Identify which cell holds the provided text, then report its (x, y) central coordinate. 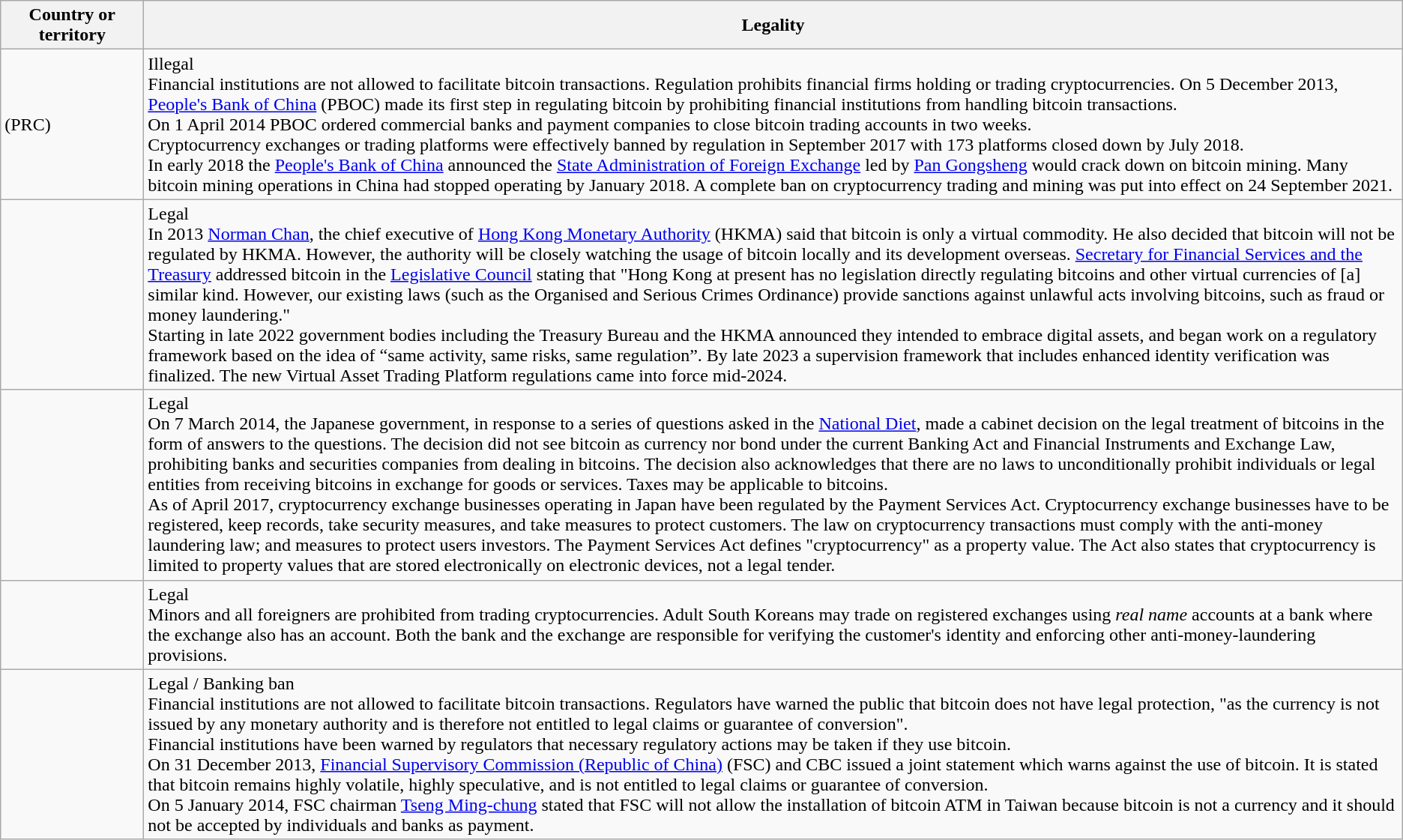
Country or territory (72, 25)
Legality (773, 25)
(PRC) (72, 124)
